Pinpoint the cell where the given text exists, returning its (x, y) midpoint coordinate. 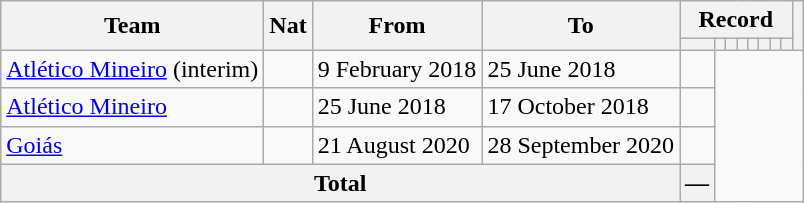
Atlético Mineiro (132, 107)
Goiás (132, 145)
17 October 2018 (581, 107)
9 February 2018 (397, 69)
— (698, 183)
28 September 2020 (581, 145)
Nat (288, 26)
21 August 2020 (397, 145)
Team (132, 26)
Record (736, 20)
Total (340, 183)
From (397, 26)
To (581, 26)
Atlético Mineiro (interim) (132, 69)
